Extract the [X, Y] coordinate from the center of the cell holding the provided text.  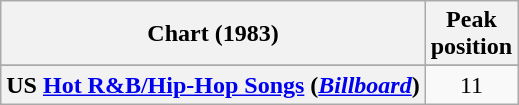
US Hot R&B/Hip-Hop Songs (Billboard) [213, 85]
Chart (1983) [213, 34]
Peakposition [471, 34]
11 [471, 85]
